Output the [X, Y] coordinate of the center of the cell containing the given text.  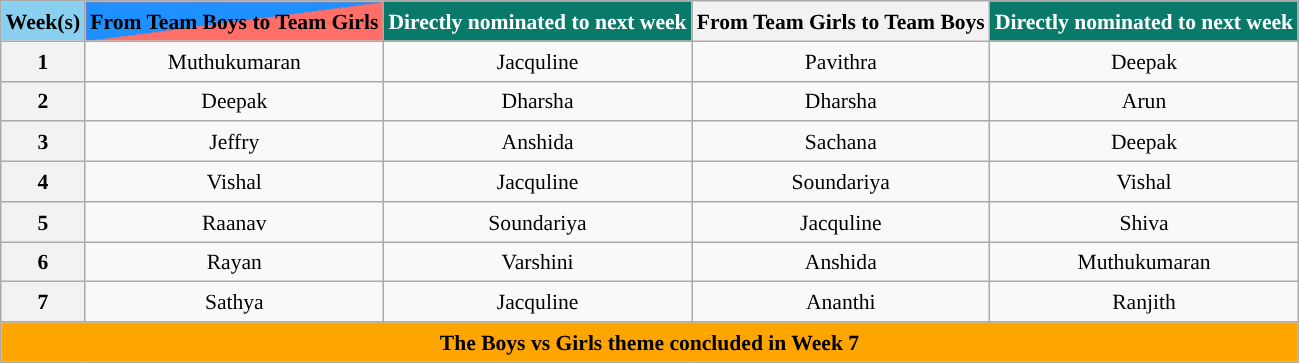
The Boys vs Girls theme concluded in Week 7 [650, 342]
Rayan [234, 262]
5 [43, 222]
Ananthi [841, 302]
Arun [1144, 101]
2 [43, 101]
4 [43, 182]
From Team Girls to Team Boys [841, 21]
Sathya [234, 302]
Varshini [537, 262]
Jeffry [234, 142]
Shiva [1144, 222]
Sachana [841, 142]
Week(s) [43, 21]
3 [43, 142]
Ranjith [1144, 302]
1 [43, 61]
7 [43, 302]
From Team Boys to Team Girls [234, 21]
Pavithra [841, 61]
6 [43, 262]
Raanav [234, 222]
